Locate the cell with the specified text and output its (X, Y) center coordinate. 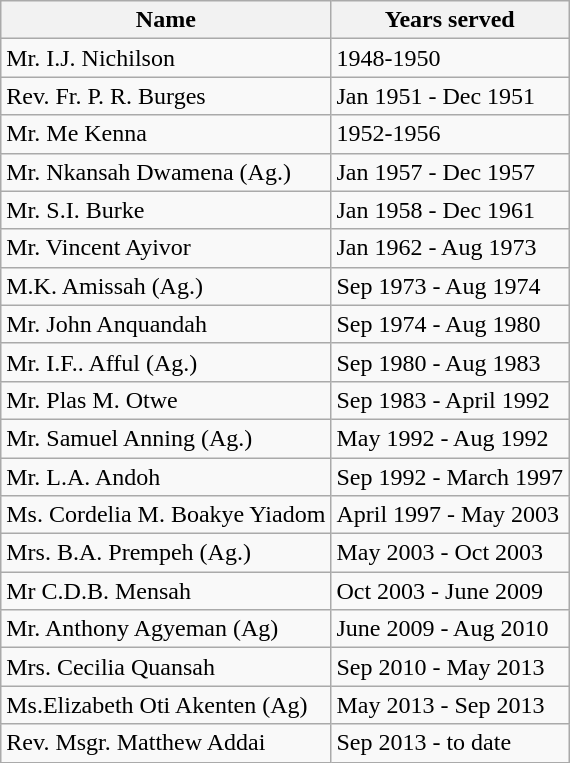
Rev. Msgr. Matthew Addai (166, 743)
Sep 2013 - to date (450, 743)
Ms.Elizabeth Oti Akenten (Ag) (166, 705)
Ms. Cordelia M. Boakye Yiadom (166, 515)
1952-1956 (450, 134)
Mr. S.I. Burke (166, 210)
Jan 1951 - Dec 1951 (450, 96)
June 2009 - Aug 2010 (450, 629)
Sep 1980 - Aug 1983 (450, 362)
Sep 1992 - March 1997 (450, 477)
Years served (450, 20)
Sep 1973 - Aug 1974 (450, 286)
Jan 1958 - Dec 1961 (450, 210)
May 2013 - Sep 2013 (450, 705)
Name (166, 20)
May 2003 - Oct 2003 (450, 553)
Mr. Vincent Ayivor (166, 248)
Mr. Me Kenna (166, 134)
Mr. L.A. Andoh (166, 477)
Mr. I.F.. Afful (Ag.) (166, 362)
Sep 1983 - April 1992 (450, 400)
Sep 2010 - May 2013 (450, 667)
Mrs. B.A. Prempeh (Ag.) (166, 553)
Mr. Samuel Anning (Ag.) (166, 438)
Rev. Fr. P. R. Burges (166, 96)
M.K. Amissah (Ag.) (166, 286)
April 1997 - May 2003 (450, 515)
Mr C.D.B. Mensah (166, 591)
Mr. Nkansah Dwamena (Ag.) (166, 172)
Jan 1962 - Aug 1973 (450, 248)
Mrs. Cecilia Quansah (166, 667)
1948-1950 (450, 58)
May 1992 - Aug 1992 (450, 438)
Mr. John Anquandah (166, 324)
Jan 1957 - Dec 1957 (450, 172)
Mr. Plas M. Otwe (166, 400)
Mr. Anthony Agyeman (Ag) (166, 629)
Oct 2003 - June 2009 (450, 591)
Mr. I.J. Nichilson (166, 58)
Sep 1974 - Aug 1980 (450, 324)
